Pinpoint the cell where the given text exists, returning its [X, Y] midpoint coordinate. 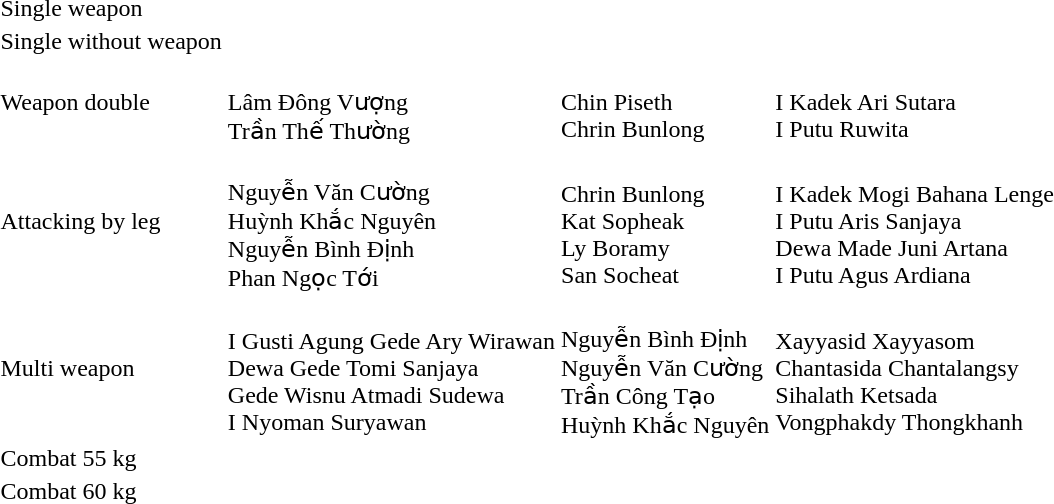
Lâm Đông VượngTrần Thế Thường [391, 102]
Nguyễn Bình ĐịnhNguyễn Văn CườngTrần Công TạoHuỳnh Khắc Nguyên [666, 368]
I Gusti Agung Gede Ary WirawanDewa Gede Tomi SanjayaGede Wisnu Atmadi SudewaI Nyoman Suryawan [391, 368]
Chrin BunlongKat SopheakLy BoramySan Socheat [666, 221]
Chin PisethChrin Bunlong [666, 102]
Nguyễn Văn CườngHuỳnh Khắc NguyênNguyễn Bình ĐịnhPhan Ngọc Tới [391, 221]
